Search for the cell housing the specified text and yield its (X, Y) center coordinate. 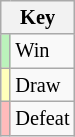
Win (42, 51)
Key (38, 17)
Draw (42, 85)
Defeat (42, 118)
